Identify which cell holds the provided text, then report its (X, Y) central coordinate. 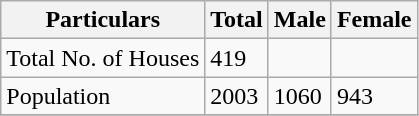
2003 (237, 96)
1060 (300, 96)
419 (237, 58)
Female (374, 20)
Total (237, 20)
Population (103, 96)
Particulars (103, 20)
Male (300, 20)
943 (374, 96)
Total No. of Houses (103, 58)
